Find where the given text appears and provide that cell's center as [X, Y] coordinate. 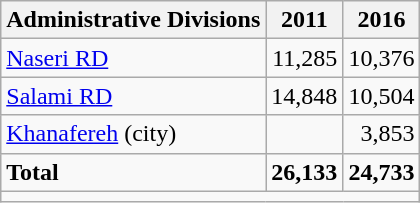
Naseri RD [134, 58]
2016 [382, 20]
Khanafereh (city) [134, 134]
26,133 [304, 172]
3,853 [382, 134]
Administrative Divisions [134, 20]
Total [134, 172]
14,848 [304, 96]
11,285 [304, 58]
24,733 [382, 172]
2011 [304, 20]
10,376 [382, 58]
Salami RD [134, 96]
10,504 [382, 96]
